Output the [X, Y] coordinate of the center of the cell containing the given text.  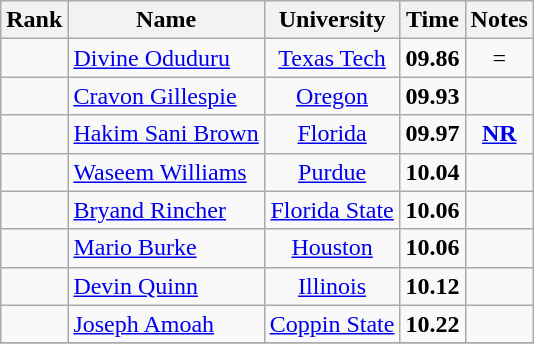
Waseem Williams [166, 172]
10.04 [432, 172]
10.22 [432, 324]
Name [166, 20]
Rank [34, 20]
Florida State [332, 210]
= [499, 58]
Notes [499, 20]
Mario Burke [166, 248]
Joseph Amoah [166, 324]
09.97 [432, 134]
NR [499, 134]
Illinois [332, 286]
Cravon Gillespie [166, 96]
Purdue [332, 172]
Texas Tech [332, 58]
Houston [332, 248]
09.86 [432, 58]
University [332, 20]
Coppin State [332, 324]
Divine Oduduru [166, 58]
Time [432, 20]
Devin Quinn [166, 286]
Bryand Rincher [166, 210]
09.93 [432, 96]
10.12 [432, 286]
Hakim Sani Brown [166, 134]
Oregon [332, 96]
Florida [332, 134]
